Determine the [X, Y] coordinate at the center of the cell enclosing the given text.  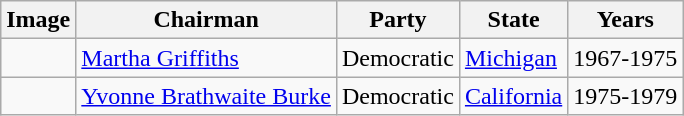
Chairman [206, 20]
Michigan [513, 58]
Martha Griffiths [206, 58]
Image [38, 20]
Years [626, 20]
1975-1979 [626, 96]
Yvonne Brathwaite Burke [206, 96]
State [513, 20]
California [513, 96]
1967-1975 [626, 58]
Party [398, 20]
